Identify which cell holds the provided text, then report its (x, y) central coordinate. 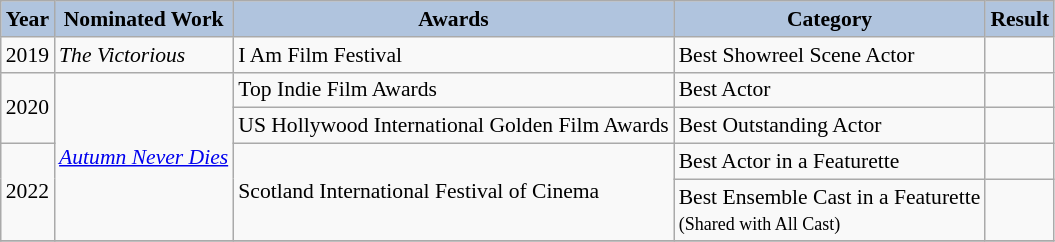
Year (28, 19)
Best Ensemble Cast in a Featurette(Shared with All Cast) (830, 210)
2020 (28, 108)
Scotland International Festival of Cinema (453, 192)
I Am Film Festival (453, 55)
US Hollywood International Golden Film Awards (453, 126)
Best Showreel Scene Actor (830, 55)
Top Indie Film Awards (453, 90)
Nominated Work (144, 19)
Best Actor in a Featurette (830, 162)
Result (1020, 19)
Awards (453, 19)
Category (830, 19)
Autumn Never Dies (144, 156)
2022 (28, 192)
Best Actor (830, 90)
2019 (28, 55)
Best Outstanding Actor (830, 126)
The Victorious (144, 55)
